Capture the cell that displays the provided text and extract its (X, Y) central coordinate. 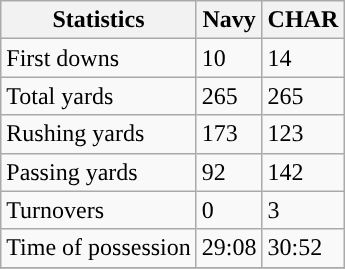
Time of possession (99, 248)
0 (229, 210)
92 (229, 172)
123 (303, 134)
Navy (229, 20)
First downs (99, 58)
14 (303, 58)
Statistics (99, 20)
10 (229, 58)
30:52 (303, 248)
142 (303, 172)
Turnovers (99, 210)
3 (303, 210)
29:08 (229, 248)
CHAR (303, 20)
Rushing yards (99, 134)
173 (229, 134)
Passing yards (99, 172)
Total yards (99, 96)
